Find where the given text appears and provide that cell's center as [x, y] coordinate. 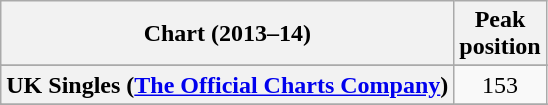
153 [500, 85]
Peakposition [500, 34]
UK Singles (The Official Charts Company) [228, 85]
Chart (2013–14) [228, 34]
